Locate the cell with the specified text and output its [x, y] center coordinate. 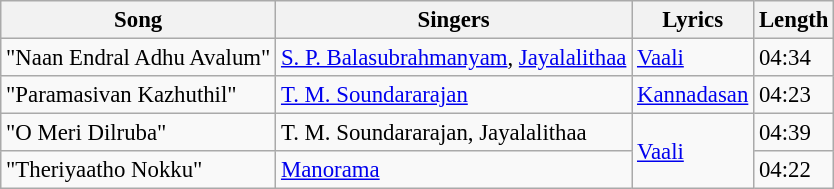
Kannadasan [693, 95]
"O Meri Dilruba" [138, 133]
Lyrics [693, 20]
Length [794, 20]
Manorama [454, 170]
04:22 [794, 170]
S. P. Balasubrahmanyam, Jayalalithaa [454, 58]
"Theriyaatho Nokku" [138, 170]
04:23 [794, 95]
04:39 [794, 133]
T. M. Soundararajan [454, 95]
Song [138, 20]
"Naan Endral Adhu Avalum" [138, 58]
04:34 [794, 58]
"Paramasivan Kazhuthil" [138, 95]
T. M. Soundararajan, Jayalalithaa [454, 133]
Singers [454, 20]
